Locate the cell with the specified text and output its (x, y) center coordinate. 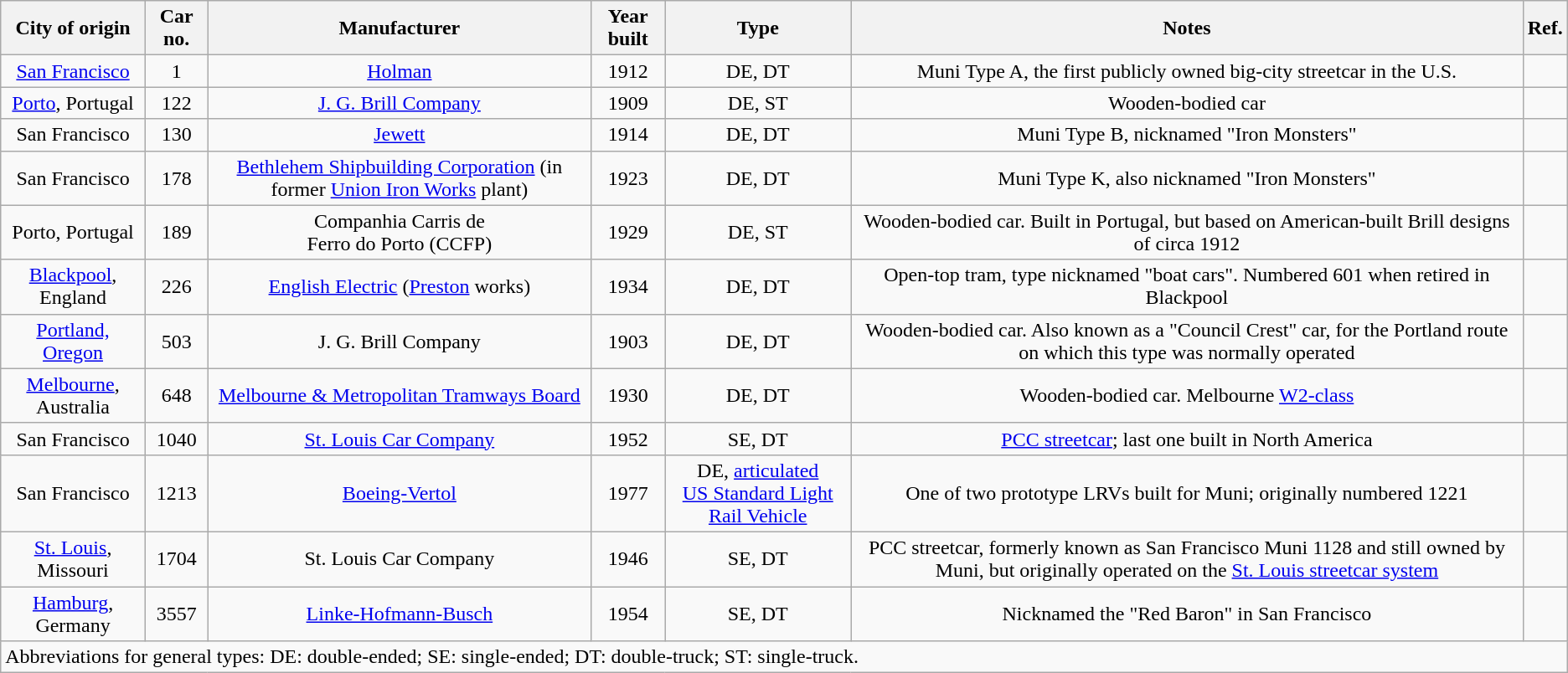
One of two prototype LRVs built for Muni; originally numbered 1221 (1187, 493)
Muni Type B, nicknamed "Iron Monsters" (1187, 135)
503 (176, 342)
St. Louis, Missouri (74, 559)
Muni Type K, also nicknamed "Iron Monsters" (1187, 177)
Melbourne & Metropolitan Tramways Board (400, 395)
Manufacturer (400, 28)
1952 (628, 439)
1903 (628, 342)
Melbourne, Australia (74, 395)
3557 (176, 613)
1934 (628, 286)
DE, articulatedUS Standard Light Rail Vehicle (758, 493)
1213 (176, 493)
1 (176, 71)
178 (176, 177)
Boeing-Vertol (400, 493)
Holman (400, 71)
1930 (628, 395)
1954 (628, 613)
Hamburg, Germany (74, 613)
1977 (628, 493)
Blackpool, England (74, 286)
648 (176, 395)
Linke-Hofmann-Busch (400, 613)
122 (176, 103)
Bethlehem Shipbuilding Corporation (in former Union Iron Works plant) (400, 177)
Year built (628, 28)
Portland, Oregon (74, 342)
Companhia Carris de Ferro do Porto (CCFP) (400, 233)
1909 (628, 103)
PCC streetcar; last one built in North America (1187, 439)
Wooden-bodied car. Melbourne W2-class (1187, 395)
Wooden-bodied car (1187, 103)
Muni Type A, the first publicly owned big-city streetcar in the U.S. (1187, 71)
1923 (628, 177)
1912 (628, 71)
130 (176, 135)
1946 (628, 559)
English Electric (Preston works) (400, 286)
Jewett (400, 135)
PCC streetcar, formerly known as San Francisco Muni 1128 and still owned by Muni, but originally operated on the St. Louis streetcar system (1187, 559)
Car no. (176, 28)
Wooden-bodied car. Also known as a "Council Crest" car, for the Portland route on which this type was normally operated (1187, 342)
1040 (176, 439)
Notes (1187, 28)
189 (176, 233)
1914 (628, 135)
City of origin (74, 28)
226 (176, 286)
Type (758, 28)
1929 (628, 233)
1704 (176, 559)
Ref. (1545, 28)
Abbreviations for general types: DE: double-ended; SE: single-ended; DT: double-truck; ST: single-truck. (784, 657)
Wooden-bodied car. Built in Portugal, but based on American-built Brill designs of circa 1912 (1187, 233)
Open-top tram, type nicknamed "boat cars". Numbered 601 when retired in Blackpool (1187, 286)
Nicknamed the "Red Baron" in San Francisco (1187, 613)
